Locate the cell with the specified text and output its [X, Y] center coordinate. 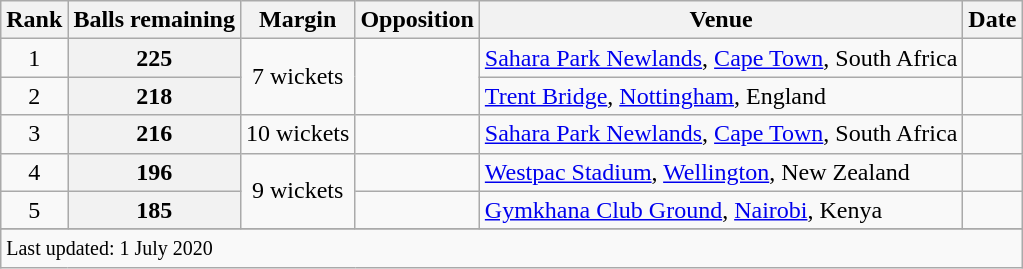
Rank [34, 20]
Opposition [417, 20]
218 [154, 96]
7 wickets [297, 77]
9 wickets [297, 191]
10 wickets [297, 134]
Date [992, 20]
Westpac Stadium, Wellington, New Zealand [721, 172]
Venue [721, 20]
Trent Bridge, Nottingham, England [721, 96]
225 [154, 58]
5 [34, 210]
216 [154, 134]
185 [154, 210]
1 [34, 58]
Last updated: 1 July 2020 [512, 248]
Balls remaining [154, 20]
4 [34, 172]
Margin [297, 20]
196 [154, 172]
2 [34, 96]
3 [34, 134]
Gymkhana Club Ground, Nairobi, Kenya [721, 210]
